Provide the [X, Y] coordinate of the cell's center where the given text is located.  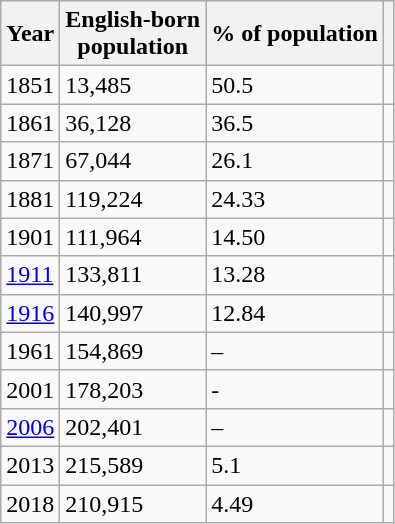
178,203 [133, 389]
4.49 [295, 503]
36.5 [295, 123]
1961 [30, 351]
1916 [30, 313]
133,811 [133, 275]
119,224 [133, 199]
14.50 [295, 237]
2018 [30, 503]
% of population [295, 34]
24.33 [295, 199]
1871 [30, 161]
13,485 [133, 85]
210,915 [133, 503]
1851 [30, 85]
26.1 [295, 161]
2013 [30, 465]
2001 [30, 389]
- [295, 389]
13.28 [295, 275]
111,964 [133, 237]
140,997 [133, 313]
154,869 [133, 351]
2006 [30, 427]
67,044 [133, 161]
12.84 [295, 313]
1901 [30, 237]
36,128 [133, 123]
1861 [30, 123]
202,401 [133, 427]
5.1 [295, 465]
Year [30, 34]
50.5 [295, 85]
English-bornpopulation [133, 34]
215,589 [133, 465]
1881 [30, 199]
1911 [30, 275]
